Extract the [X, Y] coordinate from the center of the cell holding the provided text.  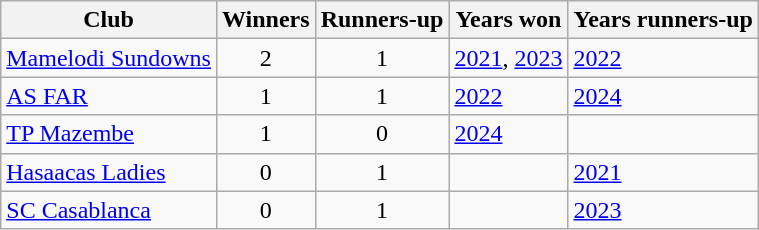
2023 [663, 210]
Years runners-up [663, 20]
SC Casablanca [109, 210]
2 [266, 58]
AS FAR [109, 96]
Runners-up [382, 20]
TP Mazembe [109, 134]
Hasaacas Ladies [109, 172]
2021, 2023 [508, 58]
Winners [266, 20]
Mamelodi Sundowns [109, 58]
Years won [508, 20]
2021 [663, 172]
Club [109, 20]
